Extract the (x, y) coordinate from the center of the cell holding the provided text.  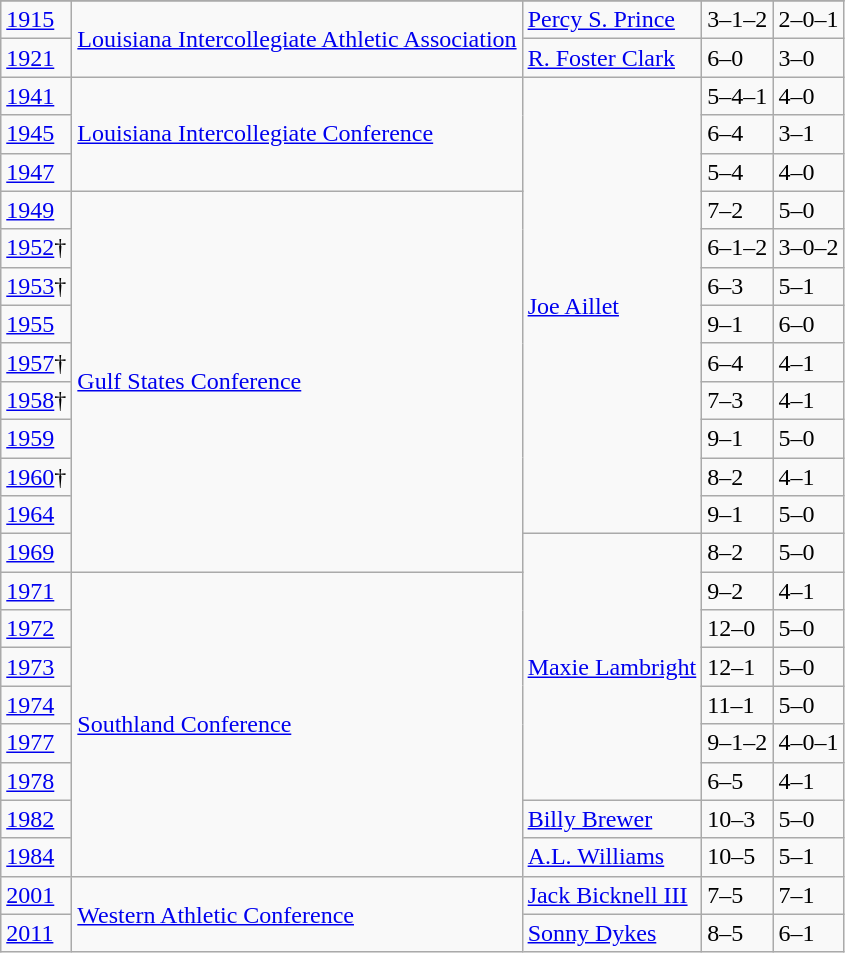
1921 (36, 58)
3–1 (808, 134)
1959 (36, 438)
6–5 (738, 781)
R. Foster Clark (612, 58)
9–2 (738, 591)
Sonny Dykes (612, 933)
2001 (36, 895)
10–5 (738, 857)
3–0–2 (808, 248)
1958† (36, 400)
1960† (36, 477)
1955 (36, 324)
6–3 (738, 286)
Louisiana Intercollegiate Conference (297, 134)
Gulf States Conference (297, 382)
1982 (36, 819)
Louisiana Intercollegiate Athletic Association (297, 39)
1978 (36, 781)
12–1 (738, 667)
Billy Brewer (612, 819)
1969 (36, 553)
11–1 (738, 705)
1945 (36, 134)
4–0–1 (808, 743)
1972 (36, 629)
1953† (36, 286)
2011 (36, 933)
Western Athletic Conference (297, 914)
A.L. Williams (612, 857)
7–1 (808, 895)
Percy S. Prince (612, 20)
1947 (36, 172)
1941 (36, 96)
Joe Aillet (612, 306)
3–1–2 (738, 20)
Southland Conference (297, 724)
Jack Bicknell III (612, 895)
1984 (36, 857)
1964 (36, 515)
5–4–1 (738, 96)
7–3 (738, 400)
9–1–2 (738, 743)
Maxie Lambright (612, 667)
8–5 (738, 933)
1973 (36, 667)
6–1 (808, 933)
1952† (36, 248)
1957† (36, 362)
6–1–2 (738, 248)
10–3 (738, 819)
2–0–1 (808, 20)
3–0 (808, 58)
1915 (36, 20)
7–2 (738, 210)
1949 (36, 210)
1974 (36, 705)
12–0 (738, 629)
1977 (36, 743)
7–5 (738, 895)
5–4 (738, 172)
1971 (36, 591)
